Extract the [x, y] coordinate from the center of the cell holding the provided text.  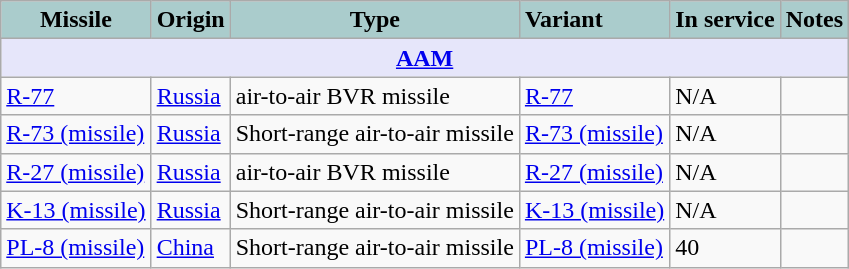
Notes [814, 20]
Type [374, 20]
In service [725, 20]
Origin [190, 20]
Missile [76, 20]
AAM [425, 58]
China [190, 248]
Variant [594, 20]
40 [725, 248]
